Extract the [x, y] coordinate from the center of the cell holding the provided text.  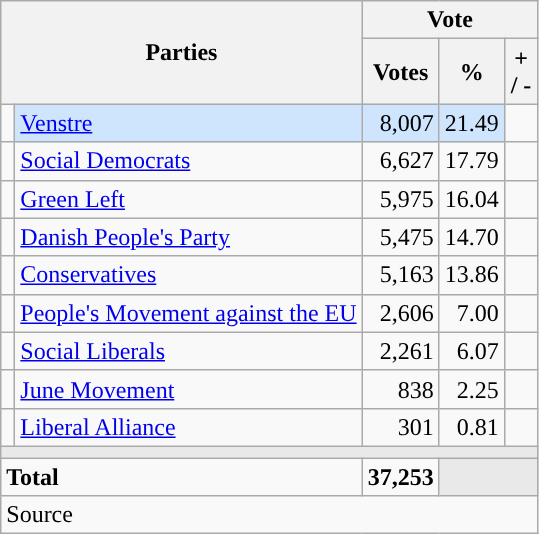
Venstre [188, 123]
Social Liberals [188, 351]
Danish People's Party [188, 237]
Source [270, 515]
301 [400, 427]
2,261 [400, 351]
14.70 [472, 237]
7.00 [472, 313]
Total [182, 477]
Parties [182, 52]
37,253 [400, 477]
% [472, 72]
5,163 [400, 275]
16.04 [472, 199]
17.79 [472, 161]
June Movement [188, 389]
Social Democrats [188, 161]
5,475 [400, 237]
People's Movement against the EU [188, 313]
13.86 [472, 275]
0.81 [472, 427]
Vote [450, 20]
+ / - [521, 72]
Votes [400, 72]
Liberal Alliance [188, 427]
6,627 [400, 161]
2.25 [472, 389]
6.07 [472, 351]
21.49 [472, 123]
838 [400, 389]
Green Left [188, 199]
2,606 [400, 313]
Conservatives [188, 275]
5,975 [400, 199]
8,007 [400, 123]
